Pinpoint the cell where the given text exists, returning its [X, Y] midpoint coordinate. 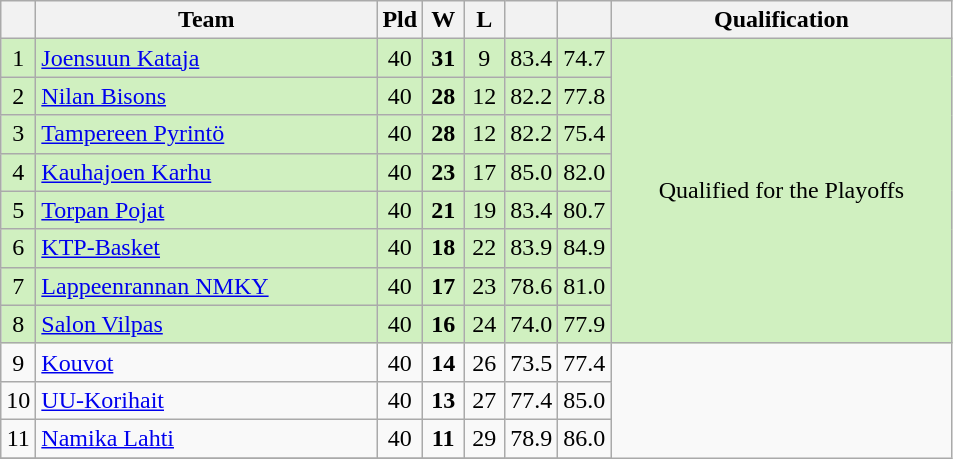
82.0 [584, 172]
4 [18, 172]
22 [484, 248]
KTP-Basket [206, 248]
18 [444, 248]
Namika Lahti [206, 438]
1 [18, 58]
80.7 [584, 210]
31 [444, 58]
L [484, 20]
3 [18, 134]
7 [18, 286]
77.8 [584, 96]
86.0 [584, 438]
Joensuun Kataja [206, 58]
5 [18, 210]
78.6 [532, 286]
Kouvot [206, 362]
19 [484, 210]
Qualification [782, 20]
10 [18, 400]
81.0 [584, 286]
77.9 [584, 324]
14 [444, 362]
Team [206, 20]
73.5 [532, 362]
W [444, 20]
26 [484, 362]
8 [18, 324]
2 [18, 96]
Qualified for the Playoffs [782, 191]
21 [444, 210]
Nilan Bisons [206, 96]
29 [484, 438]
Kauhajoen Karhu [206, 172]
24 [484, 324]
Lappeenrannan NMKY [206, 286]
83.9 [532, 248]
13 [444, 400]
6 [18, 248]
84.9 [584, 248]
16 [444, 324]
Pld [400, 20]
78.9 [532, 438]
Tampereen Pyrintö [206, 134]
74.7 [584, 58]
75.4 [584, 134]
Torpan Pojat [206, 210]
Salon Vilpas [206, 324]
27 [484, 400]
UU-Korihait [206, 400]
74.0 [532, 324]
